Detect which cell encompasses the target text, then output its [x, y] center coordinate. 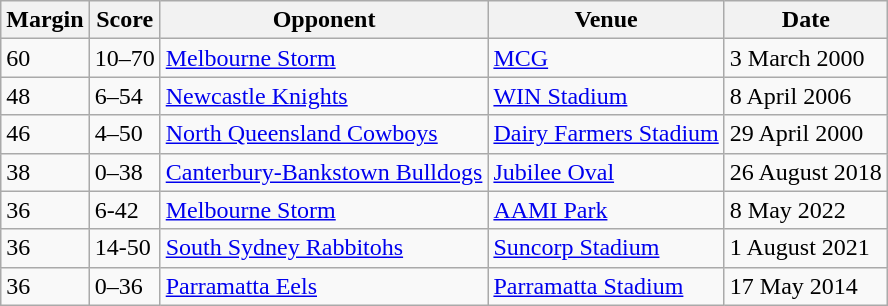
Score [124, 20]
0–36 [124, 286]
Parramatta Stadium [606, 286]
3 March 2000 [806, 58]
8 May 2022 [806, 210]
6-42 [124, 210]
0–38 [124, 172]
MCG [606, 58]
Parramatta Eels [324, 286]
WIN Stadium [606, 96]
4–50 [124, 134]
8 April 2006 [806, 96]
Margin [45, 20]
Newcastle Knights [324, 96]
26 August 2018 [806, 172]
14-50 [124, 248]
Opponent [324, 20]
46 [45, 134]
6–54 [124, 96]
10–70 [124, 58]
North Queensland Cowboys [324, 134]
Jubilee Oval [606, 172]
Dairy Farmers Stadium [606, 134]
38 [45, 172]
Date [806, 20]
Canterbury-Bankstown Bulldogs [324, 172]
1 August 2021 [806, 248]
South Sydney Rabbitohs [324, 248]
AAMI Park [606, 210]
Venue [606, 20]
17 May 2014 [806, 286]
Suncorp Stadium [606, 248]
60 [45, 58]
29 April 2000 [806, 134]
48 [45, 96]
